Return the [X, Y] coordinate for the center point of the cell that contains the specified text.  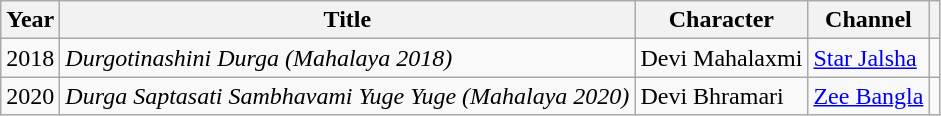
Star Jalsha [868, 58]
Devi Mahalaxmi [722, 58]
Title [348, 20]
Zee Bangla [868, 96]
2018 [30, 58]
Character [722, 20]
Durgotinashini Durga (Mahalaya 2018) [348, 58]
Devi Bhramari [722, 96]
2020 [30, 96]
Year [30, 20]
Durga Saptasati Sambhavami Yuge Yuge (Mahalaya 2020) [348, 96]
Channel [868, 20]
